Search for the cell housing the specified text and yield its [X, Y] center coordinate. 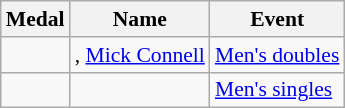
Medal [36, 19]
Men's doubles [278, 55]
Name [140, 19]
, Mick Connell [140, 55]
Event [278, 19]
Men's singles [278, 90]
